From the cell containing the given text, extract its center point as (x, y) coordinate. 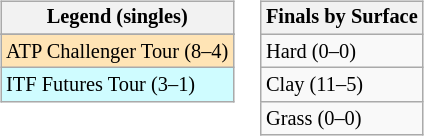
Clay (11–5) (342, 85)
Grass (0–0) (342, 119)
ATP Challenger Tour (8–4) (117, 51)
ITF Futures Tour (3–1) (117, 85)
Finals by Surface (342, 18)
Hard (0–0) (342, 51)
Legend (singles) (117, 18)
